Scan for the cell matching the given text and deliver its (x, y) coordinate at center. 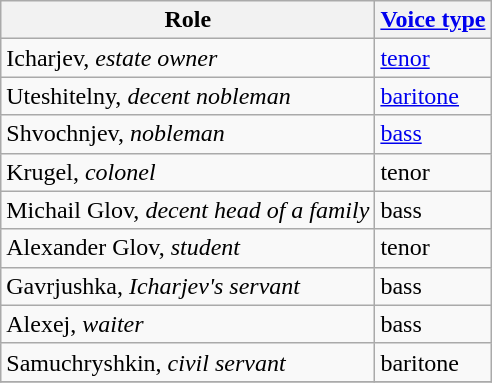
Alexej, waiter (188, 324)
Gavrjushka, Icharjev's servant (188, 286)
Role (188, 20)
Uteshitelny, decent nobleman (188, 96)
Michail Glov, decent head of a family (188, 210)
Krugel, colonel (188, 172)
Voice type (433, 20)
Icharjev, estate owner (188, 58)
Samuchryshkin, civil servant (188, 362)
Shvochnjev, nobleman (188, 134)
Alexander Glov, student (188, 248)
